Find where the given text appears and provide that cell's center as (X, Y) coordinate. 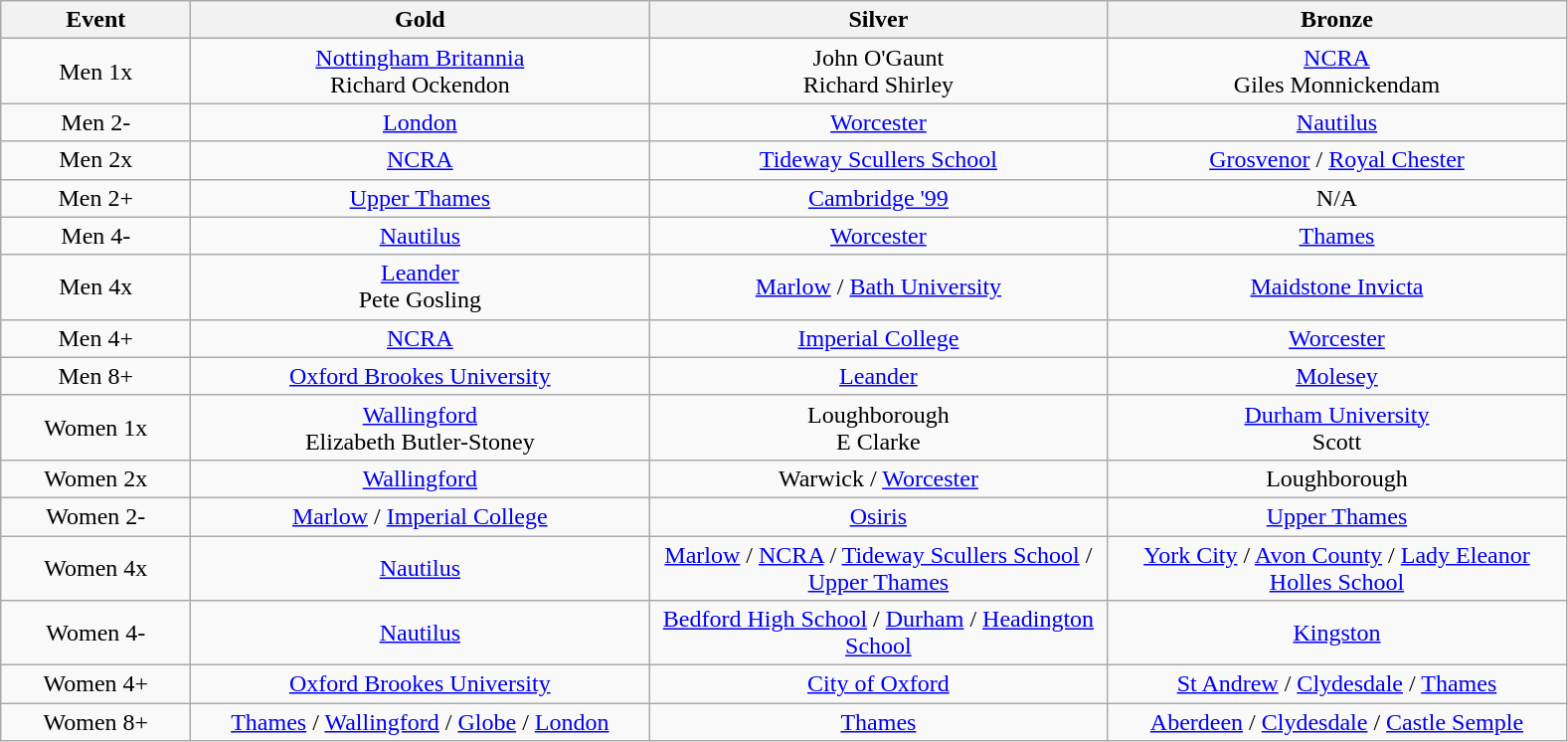
Aberdeen / Clydesdale / Castle Semple (1336, 722)
Men 4- (95, 236)
Maidstone Invicta (1336, 286)
Women 1x (95, 428)
Bedford High School / Durham / Headington School (879, 633)
Durham University Scott (1336, 428)
Women 4- (95, 633)
LeanderPete Gosling (420, 286)
LoughboroughE Clarke (879, 428)
Wallingford (420, 478)
Bronze (1336, 20)
Nottingham BritanniaRichard Ockendon (420, 72)
Osiris (879, 516)
Silver (879, 20)
St Andrew / Clydesdale / Thames (1336, 684)
Men 2x (95, 160)
City of Oxford (879, 684)
Gold (420, 20)
Men 4+ (95, 338)
Warwick / Worcester (879, 478)
Cambridge '99 (879, 198)
Men 2- (95, 122)
Women 8+ (95, 722)
Marlow / Bath University (879, 286)
John O'GauntRichard Shirley (879, 72)
Men 1x (95, 72)
WallingfordElizabeth Butler-Stoney (420, 428)
Marlow / NCRA / Tideway Scullers School / Upper Thames (879, 567)
Women 4+ (95, 684)
NCRA Giles Monnickendam (1336, 72)
York City / Avon County / Lady Eleanor Holles School (1336, 567)
Imperial College (879, 338)
Kingston (1336, 633)
Molesey (1336, 376)
N/A (1336, 198)
Event (95, 20)
Grosvenor / Royal Chester (1336, 160)
Women 2x (95, 478)
Women 4x (95, 567)
Marlow / Imperial College (420, 516)
London (420, 122)
Men 8+ (95, 376)
Men 2+ (95, 198)
Thames / Wallingford / Globe / London (420, 722)
Loughborough (1336, 478)
Leander (879, 376)
Tideway Scullers School (879, 160)
Men 4x (95, 286)
Women 2- (95, 516)
